Output the (x, y) coordinate of the center of the cell containing the given text.  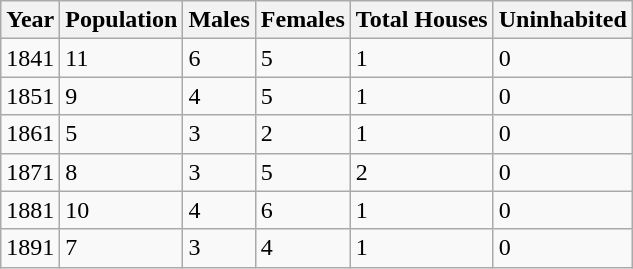
1851 (30, 96)
1891 (30, 248)
1841 (30, 58)
Females (302, 20)
Population (122, 20)
10 (122, 210)
Year (30, 20)
7 (122, 248)
11 (122, 58)
1861 (30, 134)
Uninhabited (562, 20)
1871 (30, 172)
8 (122, 172)
1881 (30, 210)
Total Houses (422, 20)
Males (219, 20)
9 (122, 96)
